Detect which cell encompasses the target text, then output its (x, y) center coordinate. 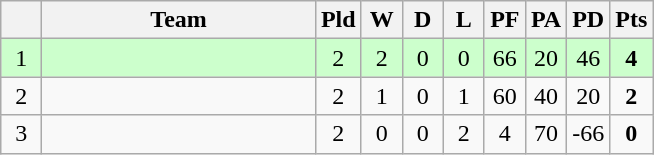
Pld (338, 20)
PF (504, 20)
W (382, 20)
D (422, 20)
46 (588, 58)
Team (179, 20)
66 (504, 58)
PA (546, 20)
PD (588, 20)
Pts (632, 20)
L (464, 20)
60 (504, 96)
3 (22, 134)
-66 (588, 134)
70 (546, 134)
40 (546, 96)
